From the cell containing the given text, extract its center point as [X, Y] coordinate. 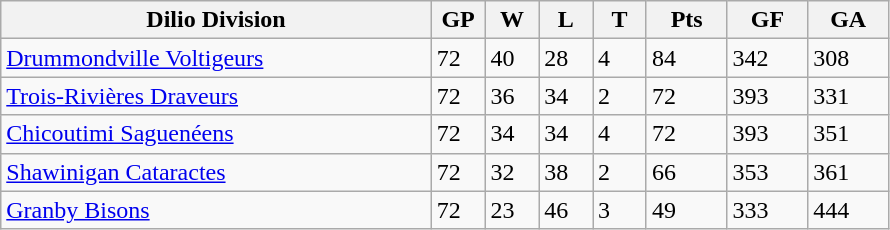
46 [566, 210]
T [620, 20]
36 [512, 96]
32 [512, 172]
353 [768, 172]
333 [768, 210]
66 [686, 172]
Granby Bisons [216, 210]
Pts [686, 20]
Trois-Rivières Draveurs [216, 96]
W [512, 20]
GF [768, 20]
351 [848, 134]
308 [848, 58]
Drummondville Voltigeurs [216, 58]
3 [620, 210]
Shawinigan Cataractes [216, 172]
Chicoutimi Saguenéens [216, 134]
28 [566, 58]
Dilio Division [216, 20]
L [566, 20]
38 [566, 172]
23 [512, 210]
331 [848, 96]
GA [848, 20]
342 [768, 58]
444 [848, 210]
40 [512, 58]
49 [686, 210]
361 [848, 172]
GP [458, 20]
84 [686, 58]
